Find where the given text appears and provide that cell's center as [X, Y] coordinate. 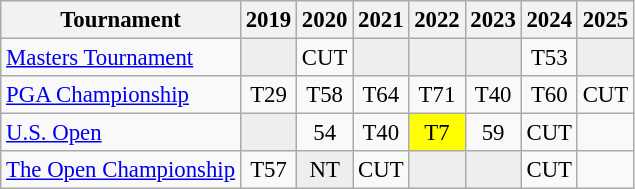
54 [325, 133]
Tournament [121, 20]
U.S. Open [121, 133]
2023 [493, 20]
T53 [549, 58]
T7 [437, 133]
T29 [268, 95]
2024 [549, 20]
T58 [325, 95]
NT [325, 170]
T71 [437, 95]
The Open Championship [121, 170]
2020 [325, 20]
59 [493, 133]
2022 [437, 20]
2021 [381, 20]
Masters Tournament [121, 58]
2025 [605, 20]
PGA Championship [121, 95]
2019 [268, 20]
T57 [268, 170]
T60 [549, 95]
T64 [381, 95]
